Capture the cell that displays the provided text and extract its (x, y) central coordinate. 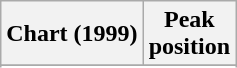
Chart (1999) (72, 34)
Peakposition (189, 34)
